Scan for the cell matching the given text and deliver its (x, y) coordinate at center. 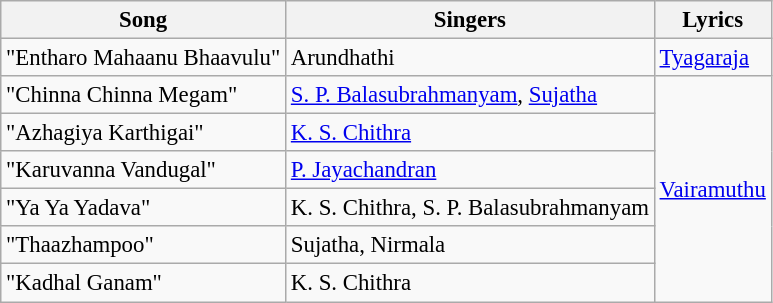
Tyagaraja (712, 58)
"Kadhal Ganam" (144, 283)
"Karuvanna Vandugal" (144, 170)
K. S. Chithra, S. P. Balasubrahmanyam (470, 208)
Sujatha, Nirmala (470, 245)
"Ya Ya Yadava" (144, 208)
"Azhagiya Karthigai" (144, 133)
"Entharo Mahaanu Bhaavulu" (144, 58)
"Chinna Chinna Megam" (144, 95)
Song (144, 20)
Lyrics (712, 20)
P. Jayachandran (470, 170)
Arundhathi (470, 58)
"Thaazhampoo" (144, 245)
Vairamuthu (712, 189)
Singers (470, 20)
S. P. Balasubrahmanyam, Sujatha (470, 95)
